Detect which cell encompasses the target text, then output its (X, Y) center coordinate. 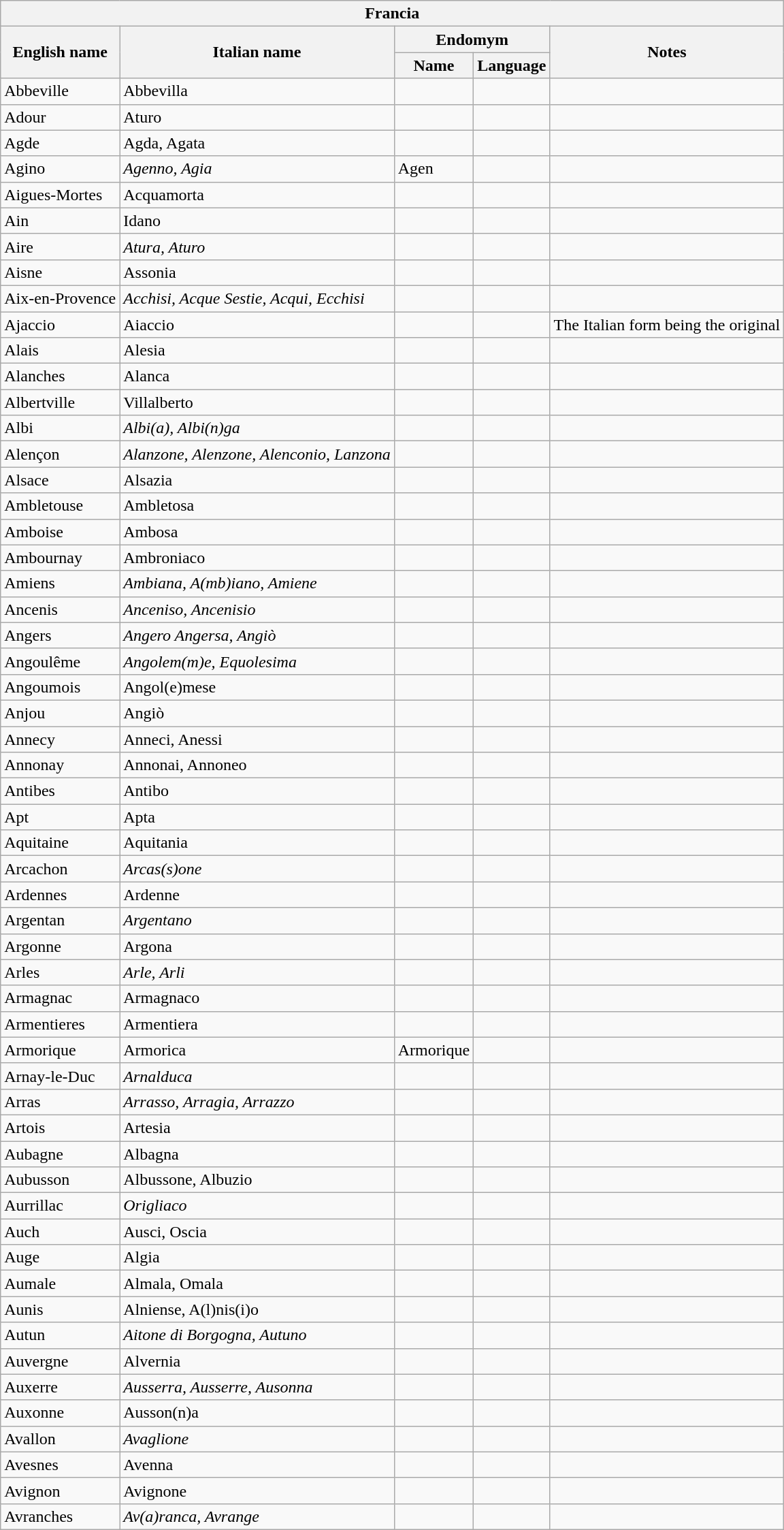
Alsace (60, 480)
Language (512, 65)
Arcachon (60, 869)
Auch (60, 1232)
Annonai, Annoneo (257, 765)
Ambletouse (60, 506)
Ausson(n)a (257, 1413)
Aquitania (257, 843)
Agino (60, 169)
Avignone (257, 1491)
Endomym (472, 39)
Albertville (60, 402)
Apta (257, 817)
Aitone di Borgogna, Autuno (257, 1335)
Ausci, Oscia (257, 1232)
Abbevilla (257, 91)
Auxonne (60, 1413)
Auxerre (60, 1387)
Ain (60, 221)
Idano (257, 221)
Artesia (257, 1128)
Aiaccio (257, 325)
Aquitaine (60, 843)
Armagnac (60, 998)
Argentan (60, 921)
The Italian form being the original (667, 325)
Annecy (60, 739)
Agda, Agata (257, 143)
Aire (60, 246)
Albagna (257, 1154)
Almala, Omala (257, 1284)
Alvernia (257, 1361)
Armorica (257, 1050)
Alanzone, Alenzone, Alenconio, Lanzona (257, 454)
Agen (434, 169)
Ambournay (60, 558)
Antibes (60, 791)
Acchisi, Acque Sestie, Acqui, Ecchisi (257, 298)
Ardennes (60, 895)
Alençon (60, 454)
Aurrillac (60, 1206)
Aix-en-Provence (60, 298)
Arles (60, 972)
Angoumois (60, 687)
Amboise (60, 532)
Armagnaco (257, 998)
Alsazia (257, 480)
Assonia (257, 272)
Aigues-Mortes (60, 195)
Ardenne (257, 895)
Avenna (257, 1465)
Agde (60, 143)
Arcas(s)one (257, 869)
Artois (60, 1128)
Avaglione (257, 1439)
Origliaco (257, 1206)
Anjou (60, 713)
Atura, Aturo (257, 246)
Apt (60, 817)
Alais (60, 351)
Argentano (257, 921)
Adour (60, 117)
Ambosa (257, 532)
Armentieres (60, 1024)
Arras (60, 1102)
Arnay-le-Duc (60, 1076)
Angero Angersa, Angiò (257, 635)
Anceniso, Ancenisio (257, 609)
Aubusson (60, 1180)
Aunis (60, 1309)
Francia (392, 14)
Notes (667, 52)
Alesia (257, 351)
Alanches (60, 377)
Albi(a), Albi(n)ga (257, 428)
Villalberto (257, 402)
English name (60, 52)
Armentiera (257, 1024)
Ambroniaco (257, 558)
Angiò (257, 713)
Italian name (257, 52)
Ajaccio (60, 325)
Avranches (60, 1516)
Aubagne (60, 1154)
Argona (257, 946)
Albi (60, 428)
Aumale (60, 1284)
Avallon (60, 1439)
Arrasso, Arragia, Arrazzo (257, 1102)
Ancenis (60, 609)
Auge (60, 1258)
Angolem(m)e, Equolesima (257, 661)
Alanca (257, 377)
Acquamorta (257, 195)
Ausserra, Ausserre, Ausonna (257, 1387)
Arle, Arli (257, 972)
Angoulême (60, 661)
Abbeville (60, 91)
Autun (60, 1335)
Name (434, 65)
Angers (60, 635)
Auvergne (60, 1361)
Annonay (60, 765)
Ambiana, A(mb)iano, Amiene (257, 584)
Aisne (60, 272)
Algia (257, 1258)
Amiens (60, 584)
Arnalduca (257, 1076)
Aturo (257, 117)
Anneci, Anessi (257, 739)
Ambletosa (257, 506)
Alniense, A(l)nis(i)o (257, 1309)
Agenno, Agia (257, 169)
Av(a)ranca, Avrange (257, 1516)
Argonne (60, 946)
Antibo (257, 791)
Albussone, Albuzio (257, 1180)
Avesnes (60, 1465)
Angol(e)mese (257, 687)
Avignon (60, 1491)
